Determine the [x, y] coordinate at the center of the cell enclosing the given text.  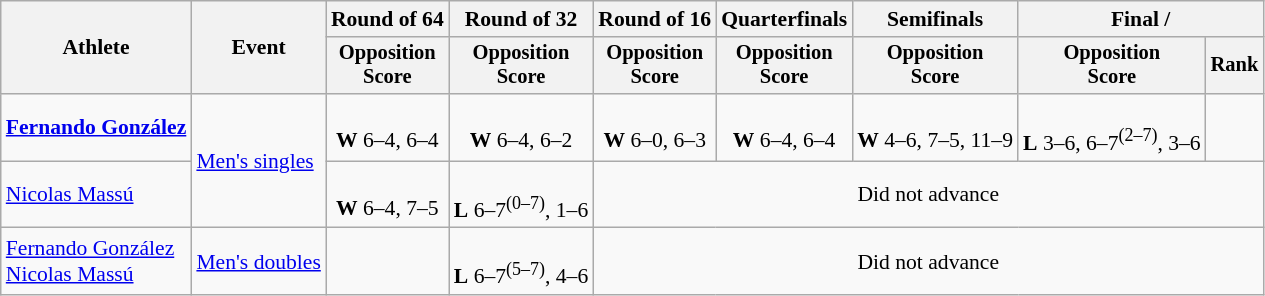
Final / [1140, 19]
Round of 64 [388, 19]
Semifinals [935, 19]
Men's singles [258, 161]
Quarterfinals [784, 19]
L 6–7(0–7), 1–6 [521, 194]
Nicolas Massú [96, 194]
L 6–7(5–7), 4–6 [521, 262]
Athlete [96, 48]
Men's doubles [258, 262]
W 6–4, 6–2 [521, 128]
Round of 16 [654, 19]
Round of 32 [521, 19]
Rank [1235, 66]
Fernando González Nicolas Massú [96, 262]
Fernando González [96, 128]
Event [258, 48]
W 4–6, 7–5, 11–9 [935, 128]
W 6–4, 7–5 [388, 194]
L 3–6, 6–7(2–7), 3–6 [1112, 128]
W 6–0, 6–3 [654, 128]
